Determine the (X, Y) coordinate at the center of the cell enclosing the given text.  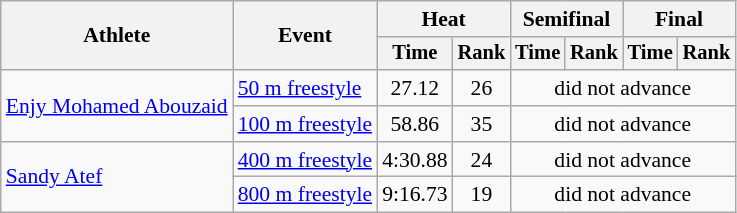
4:30.88 (414, 160)
Final (679, 19)
400 m freestyle (305, 160)
26 (482, 88)
Event (305, 36)
800 m freestyle (305, 195)
Semifinal (566, 19)
Sandy Atef (117, 178)
Enjy Mohamed Abouzaid (117, 106)
24 (482, 160)
100 m freestyle (305, 124)
9:16.73 (414, 195)
27.12 (414, 88)
50 m freestyle (305, 88)
Heat (444, 19)
19 (482, 195)
58.86 (414, 124)
Athlete (117, 36)
35 (482, 124)
